Output the [X, Y] coordinate of the center of the cell containing the given text.  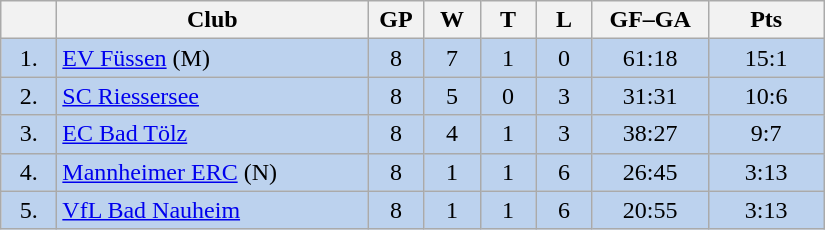
9:7 [766, 134]
1. [29, 58]
L [564, 20]
W [452, 20]
GF–GA [650, 20]
Mannheimer ERC (N) [212, 172]
EC Bad Tölz [212, 134]
61:18 [650, 58]
VfL Bad Nauheim [212, 210]
2. [29, 96]
7 [452, 58]
26:45 [650, 172]
38:27 [650, 134]
Pts [766, 20]
T [508, 20]
EV Füssen (M) [212, 58]
31:31 [650, 96]
15:1 [766, 58]
4. [29, 172]
20:55 [650, 210]
Club [212, 20]
10:6 [766, 96]
4 [452, 134]
5 [452, 96]
3. [29, 134]
SC Riessersee [212, 96]
5. [29, 210]
GP [396, 20]
